Search for the cell housing the specified text and yield its [x, y] center coordinate. 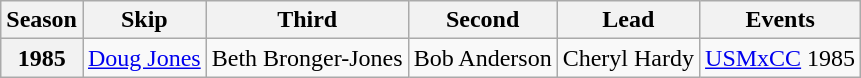
Beth Bronger-Jones [307, 58]
Doug Jones [144, 58]
Skip [144, 20]
USMxCC 1985 [780, 58]
Third [307, 20]
Events [780, 20]
1985 [42, 58]
Season [42, 20]
Second [482, 20]
Bob Anderson [482, 58]
Cheryl Hardy [628, 58]
Lead [628, 20]
